Search for the cell housing the specified text and yield its (X, Y) center coordinate. 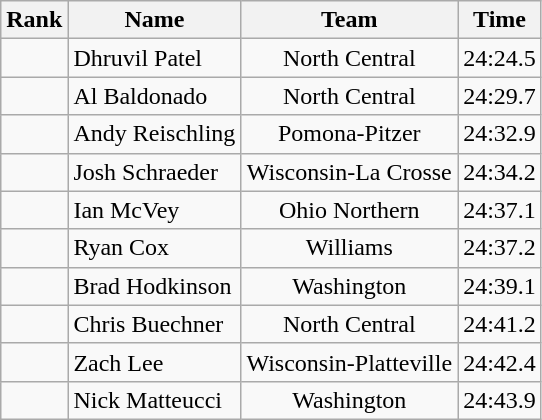
24:34.2 (500, 172)
24:42.4 (500, 362)
Pomona-Pitzer (350, 134)
Name (154, 20)
Nick Matteucci (154, 400)
Dhruvil Patel (154, 58)
Andy Reischling (154, 134)
24:39.1 (500, 286)
Ian McVey (154, 210)
Williams (350, 248)
24:37.2 (500, 248)
24:37.1 (500, 210)
Josh Schraeder (154, 172)
Zach Lee (154, 362)
Ohio Northern (350, 210)
Wisconsin-La Crosse (350, 172)
24:41.2 (500, 324)
Team (350, 20)
Wisconsin-Platteville (350, 362)
Ryan Cox (154, 248)
Al Baldonado (154, 96)
Rank (34, 20)
Brad Hodkinson (154, 286)
24:43.9 (500, 400)
Chris Buechner (154, 324)
24:24.5 (500, 58)
Time (500, 20)
24:29.7 (500, 96)
24:32.9 (500, 134)
